From the cell containing the given text, extract its center point as (x, y) coordinate. 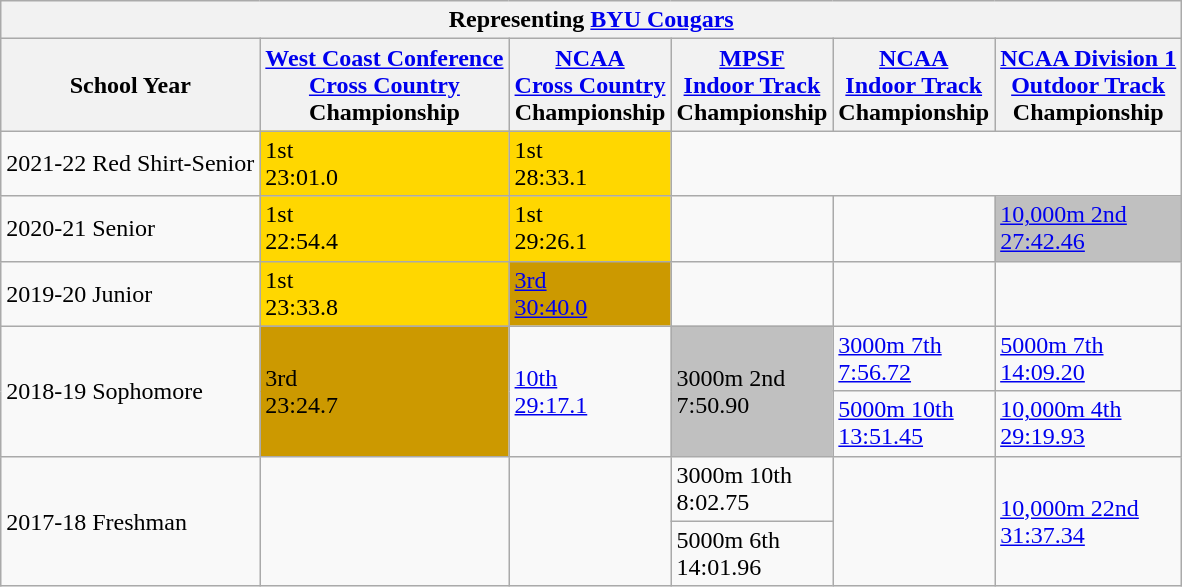
NCAAIndoor TrackChampionship (914, 85)
1st22:54.4 (384, 228)
5000m 7th14:09.20 (1088, 358)
10,000m 2nd27:42.46 (1088, 228)
2017-18 Freshman (130, 521)
10,000m 4th29:19.93 (1088, 424)
Representing BYU Cougars (592, 20)
5000m 6th14:01.96 (752, 554)
1st28:33.1 (590, 164)
NCAA Division 1Outdoor TrackChampionship (1088, 85)
School Year (130, 85)
10,000m 22nd31:37.34 (1088, 521)
MPSFIndoor TrackChampionship (752, 85)
3rd30:40.0 (590, 294)
2021-22 Red Shirt-Senior (130, 164)
10th29:17.1 (590, 391)
2019-20 Junior (130, 294)
3000m 10th8:02.75 (752, 488)
NCAACross CountryChampionship (590, 85)
3000m 7th7:56.72 (914, 358)
2018-19 Sophomore (130, 391)
West Coast ConferenceCross CountryChampionship (384, 85)
1st23:01.0 (384, 164)
5000m 10th13:51.45 (914, 424)
3000m 2nd7:50.90 (752, 391)
1st29:26.1 (590, 228)
1st23:33.8 (384, 294)
3rd23:24.7 (384, 391)
2020-21 Senior (130, 228)
